Output the (x, y) coordinate of the center of the cell containing the given text.  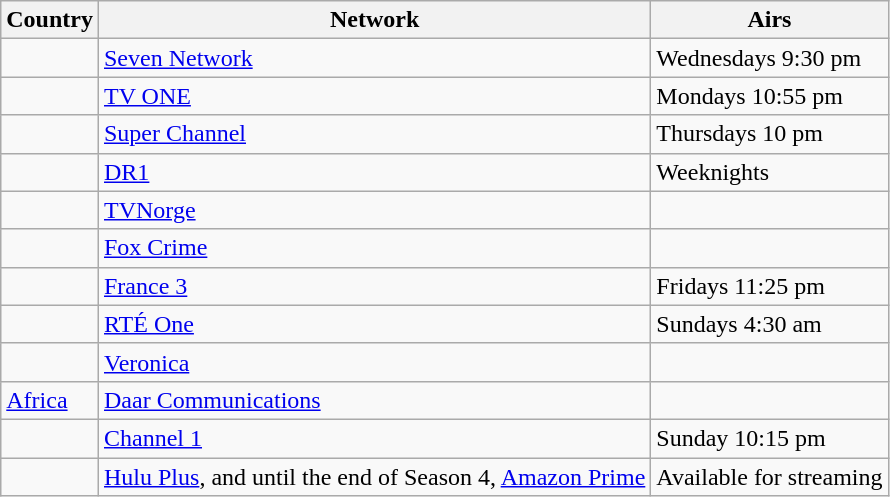
Network (374, 20)
France 3 (374, 286)
Thursdays 10 pm (770, 134)
Fox Crime (374, 248)
DR1 (374, 172)
Seven Network (374, 58)
Africa (50, 400)
RTÉ One (374, 324)
Sunday 10:15 pm (770, 438)
Hulu Plus, and until the end of Season 4, Amazon Prime (374, 477)
Available for streaming (770, 477)
Wednesdays 9:30 pm (770, 58)
Country (50, 20)
TV ONE (374, 96)
Daar Communications (374, 400)
Super Channel (374, 134)
Fridays 11:25 pm (770, 286)
Airs (770, 20)
Mondays 10:55 pm (770, 96)
TVNorge (374, 210)
Veronica (374, 362)
Weeknights (770, 172)
Sundays 4:30 am (770, 324)
Channel 1 (374, 438)
